Pinpoint the cell where the given text exists, returning its [x, y] midpoint coordinate. 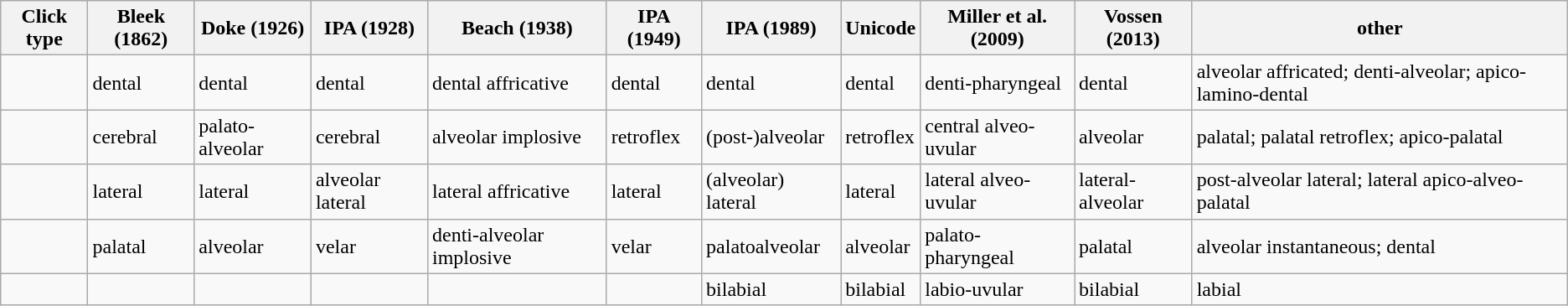
labio-uvular [998, 289]
Miller et al. (2009) [998, 29]
denti-alveolar implosive [517, 246]
(post-)alveolar [771, 137]
lateral-alveolar [1134, 191]
lateral affricative [517, 191]
Beach (1938) [517, 29]
Bleek (1862) [141, 29]
lateral alveo-uvular [998, 191]
central alveo-uvular [998, 137]
Click type [44, 29]
palatal; palatal retroflex; apico-palatal [1380, 137]
Unicode [881, 29]
IPA (1928) [369, 29]
(alveolar) lateral [771, 191]
dental affricative [517, 82]
alveolar instantaneous; dental [1380, 246]
alveolar lateral [369, 191]
alveolar implosive [517, 137]
palato-alveolar [253, 137]
denti-pharyngeal [998, 82]
Doke (1926) [253, 29]
IPA (1989) [771, 29]
alveolar affricated; denti-alveolar; apico-lamino-dental [1380, 82]
labial [1380, 289]
palato-pharyngeal [998, 246]
post-alveolar lateral; lateral apico-alveo-palatal [1380, 191]
Vossen (2013) [1134, 29]
other [1380, 29]
IPA (1949) [653, 29]
palatoalveolar [771, 246]
